Locate the cell with the specified text and output its (X, Y) center coordinate. 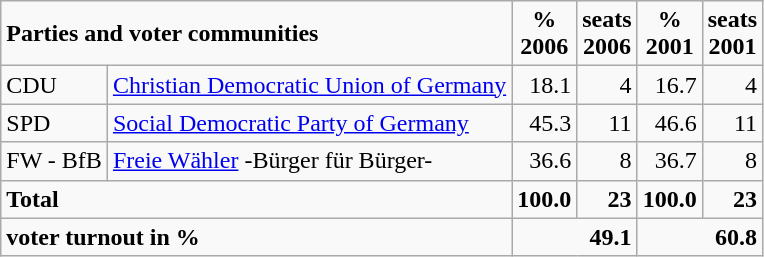
Freie Wähler -Bürger für Bürger- (309, 161)
45.3 (544, 123)
16.7 (670, 85)
Christian Democratic Union of Germany (309, 85)
seats2006 (607, 34)
CDU (54, 85)
%2001 (670, 34)
Parties and voter communities (256, 34)
36.7 (670, 161)
FW - BfB (54, 161)
18.1 (544, 85)
49.1 (574, 237)
SPD (54, 123)
voter turnout in % (256, 237)
36.6 (544, 161)
Social Democratic Party of Germany (309, 123)
46.6 (670, 123)
60.8 (700, 237)
%2006 (544, 34)
seats2001 (732, 34)
Total (256, 199)
